Return the [X, Y] coordinate for the center point of the cell that contains the specified text.  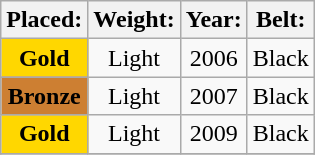
Weight: [134, 20]
2007 [214, 96]
Placed: [44, 20]
2006 [214, 58]
Year: [214, 20]
2009 [214, 134]
Belt: [280, 20]
Bronze [44, 96]
